Provide the (X, Y) coordinate of the cell's center where the given text is located.  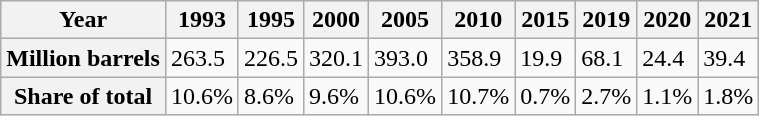
2019 (606, 20)
2000 (336, 20)
1.8% (728, 96)
10.7% (478, 96)
2010 (478, 20)
9.6% (336, 96)
358.9 (478, 58)
8.6% (270, 96)
1.1% (668, 96)
24.4 (668, 58)
226.5 (270, 58)
19.9 (546, 58)
2015 (546, 20)
1993 (202, 20)
1995 (270, 20)
2.7% (606, 96)
Year (84, 20)
68.1 (606, 58)
393.0 (406, 58)
0.7% (546, 96)
Million barrels (84, 58)
2020 (668, 20)
320.1 (336, 58)
Share of total (84, 96)
263.5 (202, 58)
2021 (728, 20)
2005 (406, 20)
39.4 (728, 58)
